Output the [X, Y] coordinate of the center of the cell containing the given text.  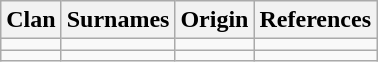
References [316, 20]
Clan [31, 20]
Origin [214, 20]
Surnames [118, 20]
